Return the (x, y) coordinate for the center point of the cell that contains the specified text.  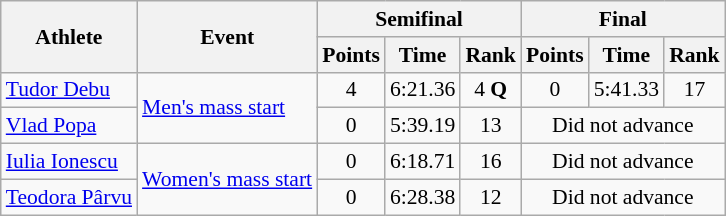
16 (490, 162)
6:18.71 (422, 162)
Tudor Debu (69, 90)
5:41.33 (626, 90)
17 (694, 90)
6:21.36 (422, 90)
Vlad Popa (69, 126)
Men's mass start (227, 108)
5:39.19 (422, 126)
4 Q (490, 90)
Women's mass start (227, 180)
13 (490, 126)
Iulia Ionescu (69, 162)
Teodora Pârvu (69, 197)
Athlete (69, 36)
Event (227, 36)
6:28.38 (422, 197)
12 (490, 197)
Final (623, 19)
4 (351, 90)
Semifinal (419, 19)
